Determine the (X, Y) coordinate at the center of the cell enclosing the given text.  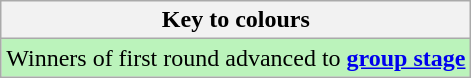
Winners of first round advanced to group stage (236, 58)
Key to colours (236, 20)
